From the cell containing the given text, extract its center point as [x, y] coordinate. 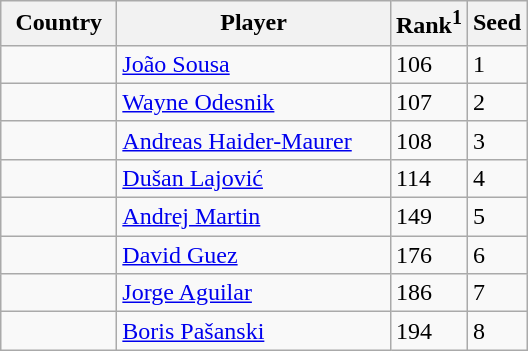
Player [254, 24]
106 [428, 64]
4 [496, 178]
107 [428, 102]
Wayne Odesnik [254, 102]
Andreas Haider-Maurer [254, 140]
3 [496, 140]
114 [428, 178]
2 [496, 102]
5 [496, 217]
João Sousa [254, 64]
Seed [496, 24]
Boris Pašanski [254, 331]
Dušan Lajović [254, 178]
Jorge Aguilar [254, 293]
176 [428, 255]
186 [428, 293]
149 [428, 217]
Rank1 [428, 24]
7 [496, 293]
108 [428, 140]
8 [496, 331]
6 [496, 255]
194 [428, 331]
1 [496, 64]
Country [59, 24]
Andrej Martin [254, 217]
David Guez [254, 255]
